For the text-containing cell, return its midpoint in [X, Y] coordinate format. 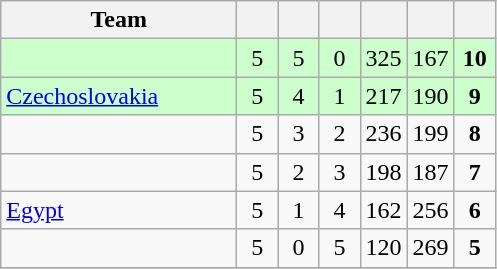
9 [474, 96]
8 [474, 134]
187 [430, 172]
10 [474, 58]
7 [474, 172]
269 [430, 248]
6 [474, 210]
Czechoslovakia [119, 96]
162 [384, 210]
190 [430, 96]
256 [430, 210]
167 [430, 58]
Egypt [119, 210]
199 [430, 134]
325 [384, 58]
198 [384, 172]
Team [119, 20]
236 [384, 134]
217 [384, 96]
120 [384, 248]
